Return the [x, y] coordinate for the center point of the cell that contains the specified text.  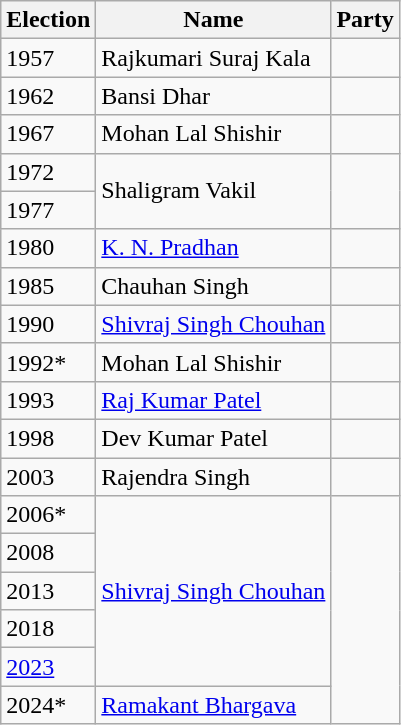
Shaligram Vakil [214, 191]
Rajkumari Suraj Kala [214, 58]
2013 [48, 591]
1980 [48, 248]
Raj Kumar Patel [214, 400]
1993 [48, 400]
Ramakant Bhargava [214, 705]
K. N. Pradhan [214, 248]
1990 [48, 324]
1998 [48, 438]
1967 [48, 134]
2024* [48, 705]
2003 [48, 477]
Party [365, 20]
2018 [48, 629]
Bansi Dhar [214, 96]
1972 [48, 172]
1957 [48, 58]
2006* [48, 515]
2023 [48, 667]
Chauhan Singh [214, 286]
2008 [48, 553]
1962 [48, 96]
Name [214, 20]
Election [48, 20]
1977 [48, 210]
1985 [48, 286]
Dev Kumar Patel [214, 438]
1992* [48, 362]
Rajendra Singh [214, 477]
